Extract the [X, Y] coordinate from the center of the cell holding the provided text.  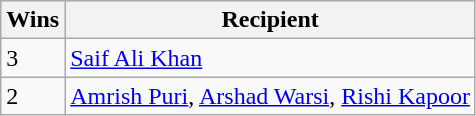
Saif Ali Khan [270, 58]
2 [33, 96]
Recipient [270, 20]
3 [33, 58]
Amrish Puri, Arshad Warsi, Rishi Kapoor [270, 96]
Wins [33, 20]
